Return the [x, y] coordinate for the center point of the cell that contains the specified text.  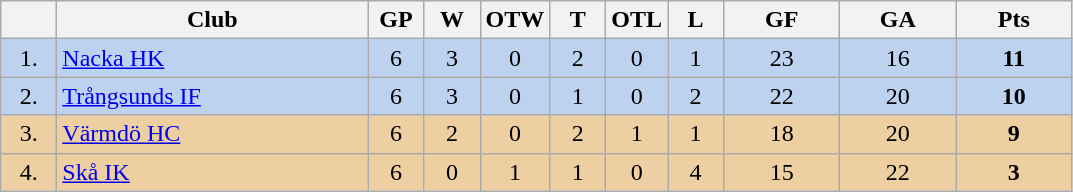
9 [1014, 134]
15 [782, 172]
4. [29, 172]
23 [782, 58]
GA [898, 20]
Trångsunds IF [212, 96]
OTL [637, 20]
GP [396, 20]
4 [696, 172]
3. [29, 134]
Skå IK [212, 172]
T [578, 20]
2. [29, 96]
10 [1014, 96]
W [452, 20]
GF [782, 20]
16 [898, 58]
OTW [515, 20]
11 [1014, 58]
Nacka HK [212, 58]
Värmdö HC [212, 134]
L [696, 20]
1. [29, 58]
Club [212, 20]
Pts [1014, 20]
18 [782, 134]
